Provide the [x, y] coordinate of the cell's center where the given text is located.  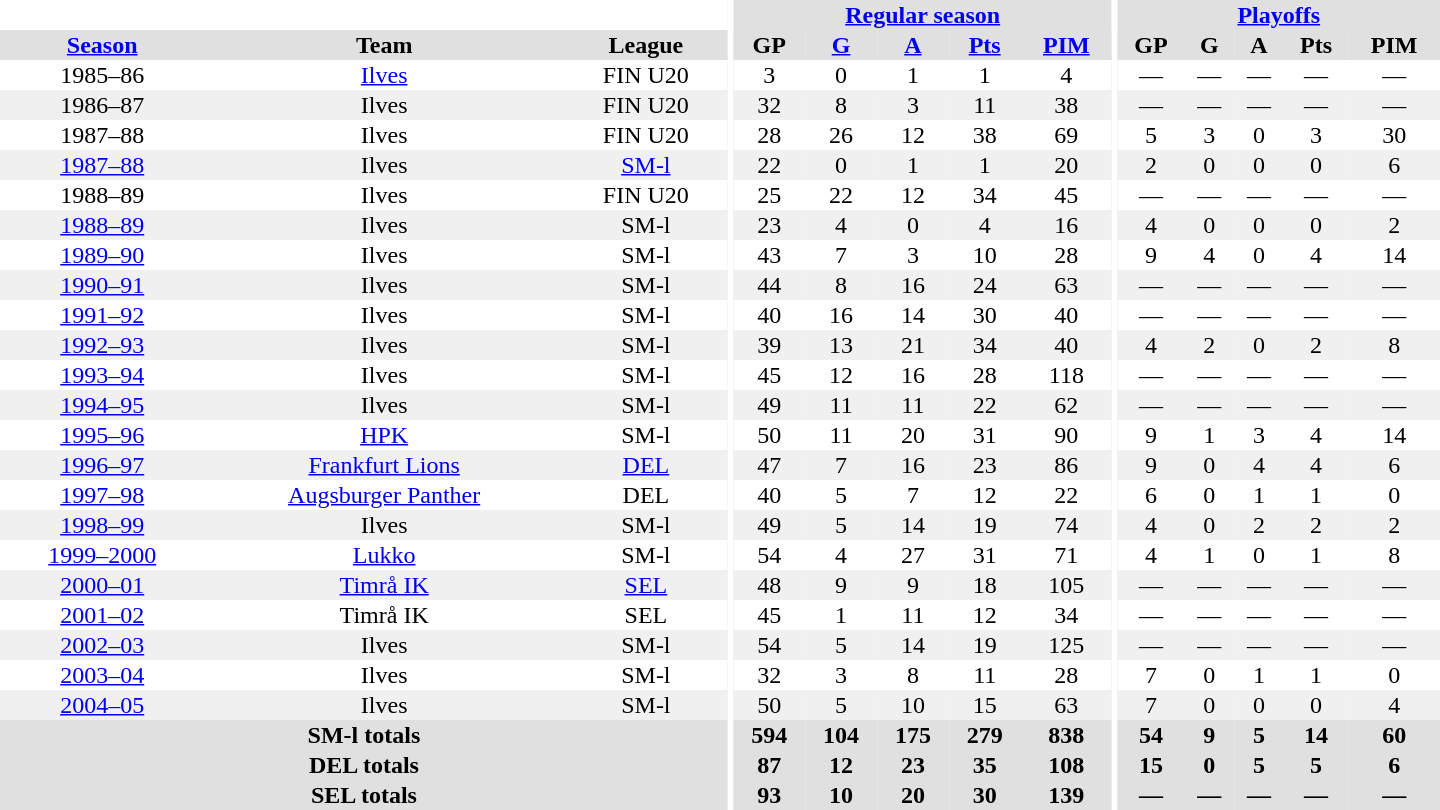
74 [1066, 525]
21 [913, 345]
2002–03 [102, 645]
League [646, 45]
104 [841, 735]
69 [1066, 135]
2001–02 [102, 615]
60 [1394, 735]
1989–90 [102, 255]
93 [769, 795]
1995–96 [102, 435]
1985–86 [102, 75]
Regular season [922, 15]
Augsburger Panther [384, 495]
87 [769, 765]
39 [769, 345]
25 [769, 195]
27 [913, 555]
594 [769, 735]
1999–2000 [102, 555]
175 [913, 735]
1990–91 [102, 285]
HPK [384, 435]
125 [1066, 645]
118 [1066, 375]
838 [1066, 735]
2004–05 [102, 705]
1998–99 [102, 525]
86 [1066, 465]
13 [841, 345]
Team [384, 45]
SEL totals [364, 795]
Playoffs [1279, 15]
35 [985, 765]
Frankfurt Lions [384, 465]
1992–93 [102, 345]
1996–97 [102, 465]
108 [1066, 765]
71 [1066, 555]
26 [841, 135]
1994–95 [102, 405]
1993–94 [102, 375]
2000–01 [102, 585]
24 [985, 285]
47 [769, 465]
Season [102, 45]
DEL totals [364, 765]
62 [1066, 405]
90 [1066, 435]
43 [769, 255]
18 [985, 585]
1986–87 [102, 105]
SM-l totals [364, 735]
48 [769, 585]
Lukko [384, 555]
105 [1066, 585]
44 [769, 285]
139 [1066, 795]
279 [985, 735]
2003–04 [102, 675]
1997–98 [102, 495]
1991–92 [102, 315]
